Search for the cell housing the specified text and yield its [x, y] center coordinate. 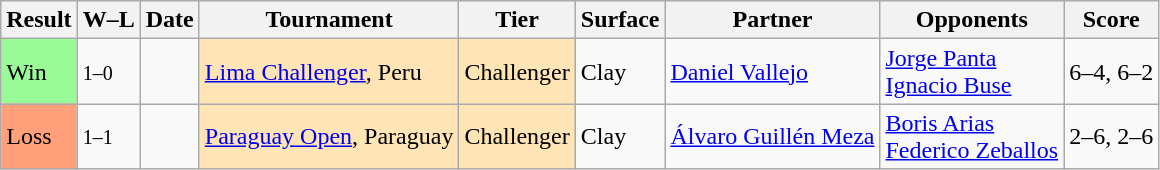
Daniel Vallejo [772, 72]
Loss [39, 136]
Win [39, 72]
Tier [517, 20]
Paraguay Open, Paraguay [329, 136]
Date [170, 20]
Álvaro Guillén Meza [772, 136]
Jorge Panta Ignacio Buse [972, 72]
6–4, 6–2 [1112, 72]
1–1 [108, 136]
Boris Arias Federico Zeballos [972, 136]
Result [39, 20]
Partner [772, 20]
Surface [620, 20]
Score [1112, 20]
Tournament [329, 20]
2–6, 2–6 [1112, 136]
W–L [108, 20]
1–0 [108, 72]
Opponents [972, 20]
Lima Challenger, Peru [329, 72]
